Search for the cell housing the specified text and yield its (x, y) center coordinate. 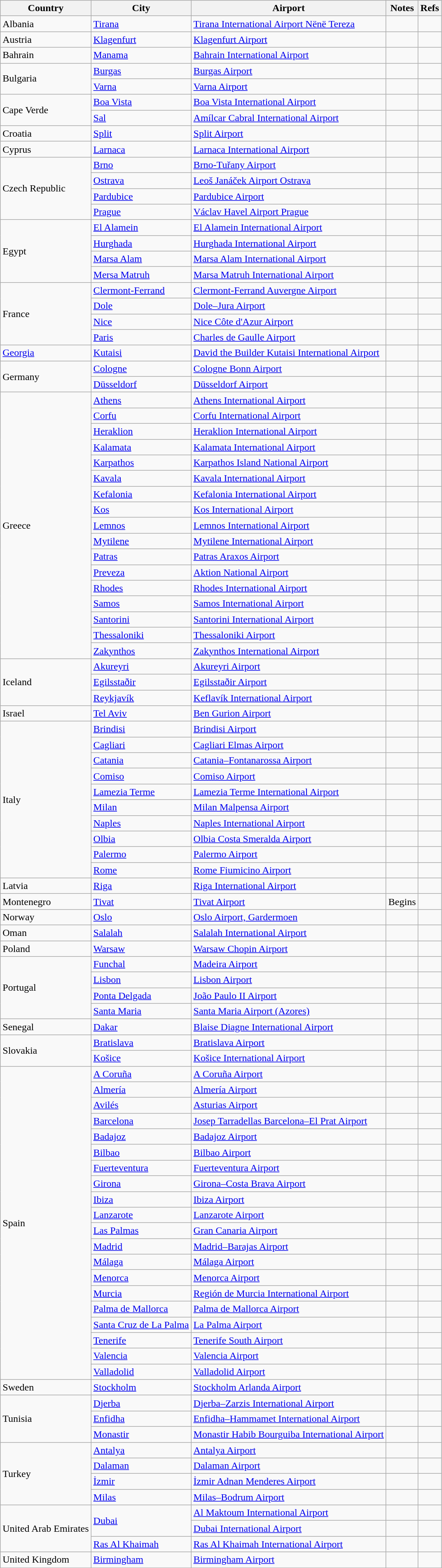
Enfidha (141, 1419)
Patras Araxos Airport (288, 557)
Antalya (141, 1450)
Valladolid (141, 1372)
Ibiza (141, 1199)
Al Maktoum International Airport (288, 1513)
Madrid–Barajas Airport (288, 1246)
Marsa Alam International Airport (288, 259)
Greece (46, 525)
Germany (46, 376)
Dole–Jura Airport (288, 306)
Burgas Airport (288, 71)
Tenerife (141, 1340)
Mytilene (141, 541)
Montenegro (46, 901)
Begins (402, 901)
Comiso Airport (288, 776)
Norway (46, 917)
Zakynthos (141, 651)
Ponta Delgada (141, 996)
Badajoz Airport (288, 1136)
Tirana (141, 24)
Brno-Tuřany Airport (288, 165)
Ben Gurion Airport (288, 714)
Slovakia (46, 1050)
Oslo Airport, Gardermoen (288, 917)
Menorca (141, 1278)
Barcelona (141, 1121)
Tivat (141, 901)
Monastir (141, 1434)
Dalaman Airport (288, 1466)
Clermont-Ferrand Auvergne Airport (288, 290)
Preveza (141, 572)
Bulgaria (46, 79)
Heraklion International Airport (288, 431)
Valladolid Airport (288, 1372)
Palma de Mallorca Airport (288, 1309)
Santorini International Airport (288, 619)
Düsseldorf (141, 384)
David the Builder Kutaisi International Airport (288, 353)
Refs (430, 8)
Clermont-Ferrand (141, 290)
Split Airport (288, 133)
Corfu (141, 415)
Portugal (46, 988)
Catania–Fontanarossa Airport (288, 761)
Leoš Janáček Airport Ostrava (288, 180)
Blaise Diagne International Airport (288, 1027)
Aktion National Airport (288, 572)
Larnaca (141, 149)
Düsseldorf Airport (288, 384)
City (141, 8)
Oman (46, 933)
United Kingdom (46, 1560)
Las Palmas (141, 1231)
Samos International Airport (288, 604)
Santorini (141, 619)
Prague (141, 212)
Santa Maria (141, 1011)
Italy (46, 800)
Milas (141, 1497)
Israel (46, 714)
Zakynthos International Airport (288, 651)
Valencia (141, 1356)
Bratislava Airport (288, 1043)
Varna (141, 86)
Brno (141, 165)
Warsaw (141, 948)
Split (141, 133)
Latvia (46, 886)
Croatia (46, 133)
Thessaloniki (141, 635)
Samos (141, 604)
Lemnos International Airport (288, 525)
United Arab Emirates (46, 1528)
Salalah International Airport (288, 933)
Djerba–Zarzis International Airport (288, 1403)
Amílcar Cabral International Airport (288, 118)
Riga (141, 886)
Rome Fiumicino Airport (288, 870)
Comiso (141, 776)
Turkey (46, 1473)
Hurghada (141, 243)
Airport (288, 8)
Pardubice (141, 196)
Tel Aviv (141, 714)
Kavala International Airport (288, 478)
Ibiza Airport (288, 1199)
Bahrain (46, 55)
France (46, 314)
Thessaloniki Airport (288, 635)
Enfidha–Hammamet International Airport (288, 1419)
Bilbao (141, 1152)
Tivat Airport (288, 901)
Milan Malpensa Airport (288, 807)
Cologne Bonn Airport (288, 369)
Klagenfurt Airport (288, 40)
Spain (46, 1223)
Palma de Mallorca (141, 1309)
Paris (141, 337)
Catania (141, 761)
Tirana International Airport Nënë Tereza (288, 24)
João Paulo II Airport (288, 996)
Dalaman (141, 1466)
La Palma Airport (288, 1325)
Rhodes International Airport (288, 588)
Corfu International Airport (288, 415)
Marsa Matruh International Airport (288, 275)
Bahrain International Airport (288, 55)
Fuerteventura (141, 1168)
Ostrava (141, 180)
Austria (46, 40)
Country (46, 8)
Heraklion (141, 431)
Oslo (141, 917)
Sweden (46, 1387)
Mytilene International Airport (288, 541)
Egilsstaðir (141, 682)
Charles de Gaulle Airport (288, 337)
Reykjavík (141, 698)
Asturias Airport (288, 1105)
Djerba (141, 1403)
Iceland (46, 682)
Naples International Airport (288, 823)
Kefalonia (141, 494)
Czech Republic (46, 188)
Málaga Airport (288, 1262)
Málaga (141, 1262)
Egilsstaðir Airport (288, 682)
Palermo (141, 854)
Lanzarote (141, 1215)
Larnaca International Airport (288, 149)
Bratislava (141, 1043)
Václav Havel Airport Prague (288, 212)
İzmir (141, 1482)
Akureyri Airport (288, 666)
Avilés (141, 1105)
Karpathos Island National Airport (288, 463)
Valencia Airport (288, 1356)
Cyprus (46, 149)
Badajoz (141, 1136)
Poland (46, 948)
Warsaw Chopin Airport (288, 948)
Gran Canaria Airport (288, 1231)
Cagliari (141, 745)
Mersa Matruh (141, 275)
Riga International Airport (288, 886)
Cagliari Elmas Airport (288, 745)
Albania (46, 24)
Bilbao Airport (288, 1152)
Georgia (46, 353)
Varna Airport (288, 86)
Salalah (141, 933)
Nice (141, 322)
Birmingham (141, 1560)
Kalamata (141, 447)
Tenerife South Airport (288, 1340)
Košice (141, 1058)
Rhodes (141, 588)
Fuerteventura Airport (288, 1168)
Cape Verde (46, 110)
Egypt (46, 251)
Murcia (141, 1293)
Madrid (141, 1246)
Hurghada International Airport (288, 243)
Milas–Bodrum Airport (288, 1497)
Girona–Costa Brava Airport (288, 1183)
Palermo Airport (288, 854)
Naples (141, 823)
Lanzarote Airport (288, 1215)
Boa Vista (141, 102)
Dakar (141, 1027)
Dole (141, 306)
El Alamein (141, 228)
Stockholm Arlanda Airport (288, 1387)
Akureyri (141, 666)
Funchal (141, 964)
Dubai (141, 1521)
A Coruña Airport (288, 1074)
Brindisi (141, 729)
Kos International Airport (288, 510)
Brindisi Airport (288, 729)
Klagenfurt (141, 40)
İzmir Adnan Menderes Airport (288, 1482)
Pardubice Airport (288, 196)
Almería (141, 1090)
Kavala (141, 478)
Olbia (141, 839)
Josep Tarradellas Barcelona–El Prat Airport (288, 1121)
Boa Vista International Airport (288, 102)
Región de Murcia International Airport (288, 1293)
Notes (402, 8)
Rome (141, 870)
Athens International Airport (288, 400)
Stockholm (141, 1387)
Karpathos (141, 463)
Birmingham Airport (288, 1560)
Girona (141, 1183)
Senegal (46, 1027)
Tunisia (46, 1419)
El Alamein International Airport (288, 228)
Lamezia Terme International Airport (288, 792)
Almería Airport (288, 1090)
Patras (141, 557)
Athens (141, 400)
Olbia Costa Smeralda Airport (288, 839)
Monastir Habib Bourguiba International Airport (288, 1434)
Sal (141, 118)
Lisbon (141, 980)
Antalya Airport (288, 1450)
Lemnos (141, 525)
Ras Al Khaimah (141, 1544)
Milan (141, 807)
Santa Maria Airport (Azores) (288, 1011)
Burgas (141, 71)
Košice International Airport (288, 1058)
Santa Cruz de La Palma (141, 1325)
Ras Al Khaimah International Airport (288, 1544)
Lisbon Airport (288, 980)
Dubai International Airport (288, 1528)
Marsa Alam (141, 259)
Lamezia Terme (141, 792)
Kutaisi (141, 353)
Kos (141, 510)
Cologne (141, 369)
Kalamata International Airport (288, 447)
Menorca Airport (288, 1278)
A Coruña (141, 1074)
Keflavík International Airport (288, 698)
Nice Côte d'Azur Airport (288, 322)
Madeira Airport (288, 964)
Manama (141, 55)
Kefalonia International Airport (288, 494)
